Find where the given text appears and provide that cell's center as (X, Y) coordinate. 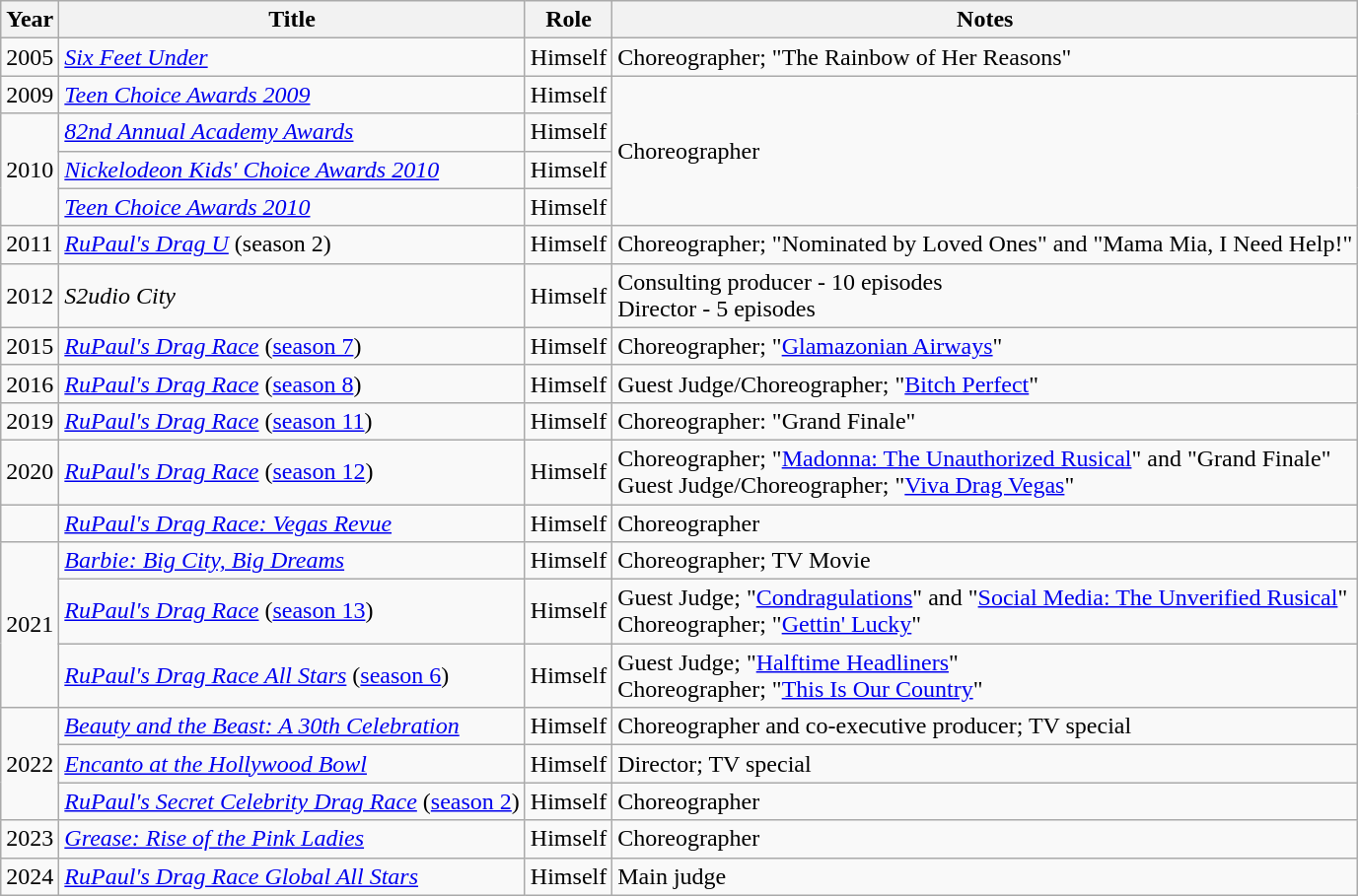
RuPaul's Drag Race (season 12) (292, 471)
2024 (30, 876)
Guest Judge; "Condragulations" and "Social Media: The Unverified Rusical"Choreographer; "Gettin' Lucky" (985, 611)
Choreographer; "The Rainbow of Her Reasons" (985, 57)
Choreographer; "Nominated by Loved Ones" and "Mama Mia, I Need Help!" (985, 244)
Consulting producer - 10 episodesDirector - 5 episodes (985, 296)
Nickelodeon Kids' Choice Awards 2010 (292, 170)
2021 (30, 625)
2022 (30, 764)
Guest Judge/Choreographer; "Bitch Perfect" (985, 383)
2011 (30, 244)
2010 (30, 170)
RuPaul's Drag Race (season 8) (292, 383)
RuPaul's Drag Race Global All Stars (292, 876)
Teen Choice Awards 2010 (292, 207)
Choreographer; "Madonna: The Unauthorized Rusical" and "Grand Finale"Guest Judge/Choreographer; "Viva Drag Vegas" (985, 471)
Choreographer; TV Movie (985, 561)
Title (292, 20)
Notes (985, 20)
Guest Judge; "Halftime Headliners"Choreographer; "This Is Our Country" (985, 676)
Choreographer: "Grand Finale" (985, 421)
Main judge (985, 876)
2019 (30, 421)
2020 (30, 471)
Barbie: Big City, Big Dreams (292, 561)
RuPaul's Drag Race (season 13) (292, 611)
Role (568, 20)
S2udio City (292, 296)
2012 (30, 296)
RuPaul's Drag Race (season 7) (292, 346)
RuPaul's Secret Celebrity Drag Race (season 2) (292, 801)
Grease: Rise of the Pink Ladies (292, 839)
RuPaul's Drag Race All Stars (season 6) (292, 676)
Year (30, 20)
2005 (30, 57)
82nd Annual Academy Awards (292, 132)
2016 (30, 383)
Choreographer; "Glamazonian Airways" (985, 346)
2023 (30, 839)
Encanto at the Hollywood Bowl (292, 764)
Six Feet Under (292, 57)
Beauty and the Beast: A 30th Celebration (292, 726)
2009 (30, 95)
RuPaul's Drag U (season 2) (292, 244)
2015 (30, 346)
RuPaul's Drag Race: Vegas Revue (292, 523)
Teen Choice Awards 2009 (292, 95)
RuPaul's Drag Race (season 11) (292, 421)
Choreographer and co-executive producer; TV special (985, 726)
Director; TV special (985, 764)
